Determine the (X, Y) coordinate at the center of the cell enclosing the given text.  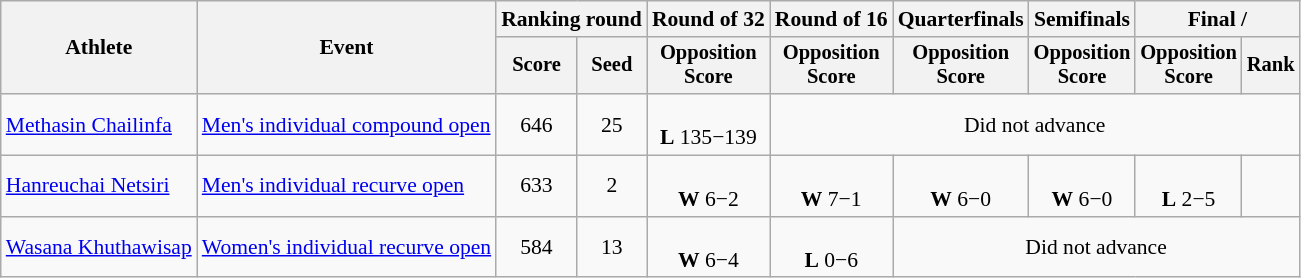
13 (612, 248)
Rank (1271, 66)
L 0−6 (832, 248)
Score (536, 66)
W 6−2 (708, 186)
W 6−4 (708, 248)
Wasana Khuthawisap (99, 248)
Men's individual recurve open (346, 186)
Quarterfinals (961, 19)
Round of 32 (708, 19)
Ranking round (572, 19)
Women's individual recurve open (346, 248)
Round of 16 (832, 19)
Event (346, 48)
L 135−139 (708, 124)
Hanreuchai Netsiri (99, 186)
Athlete (99, 48)
633 (536, 186)
W 7−1 (832, 186)
Men's individual compound open (346, 124)
Semifinals (1082, 19)
Methasin Chailinfa (99, 124)
2 (612, 186)
25 (612, 124)
Final / (1217, 19)
584 (536, 248)
646 (536, 124)
L 2−5 (1188, 186)
Seed (612, 66)
